Output the [X, Y] coordinate of the center of the cell containing the given text.  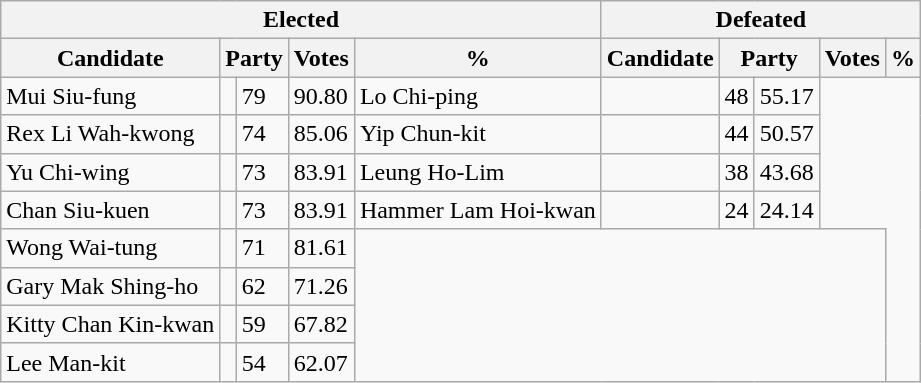
54 [262, 362]
24 [736, 210]
44 [736, 134]
43.68 [786, 172]
Gary Mak Shing-ho [110, 286]
48 [736, 96]
50.57 [786, 134]
90.80 [321, 96]
74 [262, 134]
85.06 [321, 134]
Hammer Lam Hoi-kwan [478, 210]
Rex Li Wah-kwong [110, 134]
Elected [302, 20]
71.26 [321, 286]
Yu Chi-wing [110, 172]
59 [262, 324]
55.17 [786, 96]
71 [262, 248]
Lee Man-kit [110, 362]
Defeated [760, 20]
62 [262, 286]
Chan Siu-kuen [110, 210]
Kitty Chan Kin-kwan [110, 324]
Lo Chi-ping [478, 96]
67.82 [321, 324]
Leung Ho-Lim [478, 172]
62.07 [321, 362]
81.61 [321, 248]
79 [262, 96]
24.14 [786, 210]
38 [736, 172]
Yip Chun-kit [478, 134]
Mui Siu-fung [110, 96]
Wong Wai-tung [110, 248]
